From the cell containing the given text, extract its center point as (x, y) coordinate. 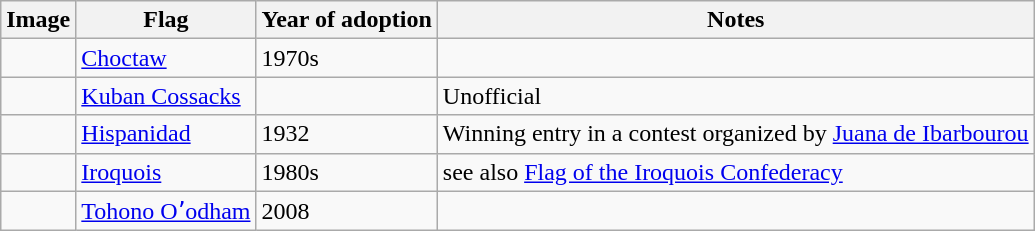
Unofficial (736, 96)
Choctaw (166, 58)
Iroquois (166, 172)
Kuban Cossacks (166, 96)
1932 (346, 134)
2008 (346, 211)
Year of adoption (346, 20)
1980s (346, 172)
Flag (166, 20)
Tohono Oʼodham (166, 211)
see also Flag of the Iroquois Confederacy (736, 172)
Image (38, 20)
Winning entry in a contest organized by Juana de Ibarbourou (736, 134)
1970s (346, 58)
Hispanidad (166, 134)
Notes (736, 20)
